Provide the [x, y] coordinate of the cell's center where the given text is located.  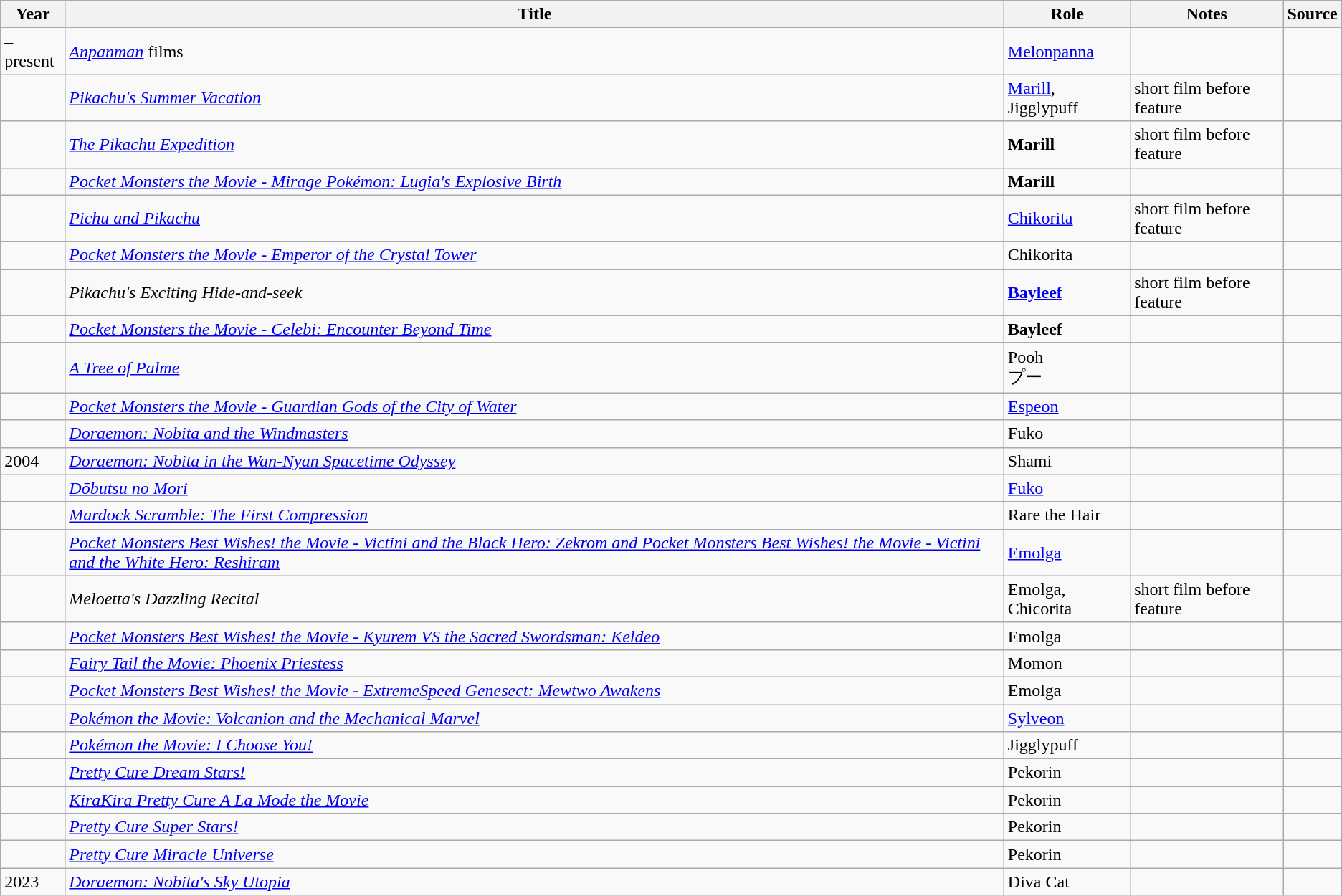
Pocket Monsters the Movie - Celebi: Encounter Beyond Time [535, 329]
Pocket Monsters the Movie - Mirage Pokémon: Lugia's Explosive Birth [535, 181]
Melonpanna [1067, 52]
Pretty Cure Super Stars! [535, 827]
Rare the Hair [1067, 515]
–present [33, 52]
The Pikachu Expedition [535, 145]
Mardock Scramble: The First Compression [535, 515]
Shami [1067, 461]
Sylveon [1067, 718]
Source [1312, 14]
Meloetta's Dazzling Recital [535, 599]
Marill, Jigglypuff [1067, 97]
Pikachu's Summer Vacation [535, 97]
KiraKira Pretty Cure A La Mode the Movie [535, 800]
Espeon [1067, 406]
Momon [1067, 663]
Doraemon: Nobita's Sky Utopia [535, 882]
Doraemon: Nobita in the Wan-Nyan Spacetime Odyssey [535, 461]
Poohプー [1067, 368]
Year [33, 14]
Pokémon the Movie: I Choose You! [535, 745]
2023 [33, 882]
Anpanman films [535, 52]
Diva Cat [1067, 882]
Pokémon the Movie: Volcanion and the Mechanical Marvel [535, 718]
Role [1067, 14]
Fairy Tail the Movie: Phoenix Priestess [535, 663]
Pocket Monsters the Movie - Guardian Gods of the City of Water [535, 406]
Pichu and Pikachu [535, 218]
Pocket Monsters the Movie - Emperor of the Crystal Tower [535, 255]
Title [535, 14]
Pikachu's Exciting Hide-and-seek [535, 292]
Emolga, Chicorita [1067, 599]
Pretty Cure Dream Stars! [535, 773]
Dōbutsu no Mori [535, 488]
2004 [33, 461]
A Tree of Palme [535, 368]
Jigglypuff [1067, 745]
Pocket Monsters Best Wishes! the Movie - ExtremeSpeed Genesect: Mewtwo Awakens [535, 690]
Pretty Cure Miracle Universe [535, 854]
Notes [1207, 14]
Pocket Monsters Best Wishes! the Movie - Kyurem VS the Sacred Swordsman: Keldeo [535, 636]
Doraemon: Nobita and the Windmasters [535, 434]
